Find where the given text appears and provide that cell's center as [x, y] coordinate. 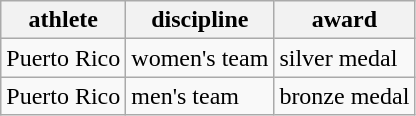
award [344, 20]
discipline [200, 20]
athlete [64, 20]
men's team [200, 96]
silver medal [344, 58]
women's team [200, 58]
bronze medal [344, 96]
